Scan for the cell matching the given text and deliver its [X, Y] coordinate at center. 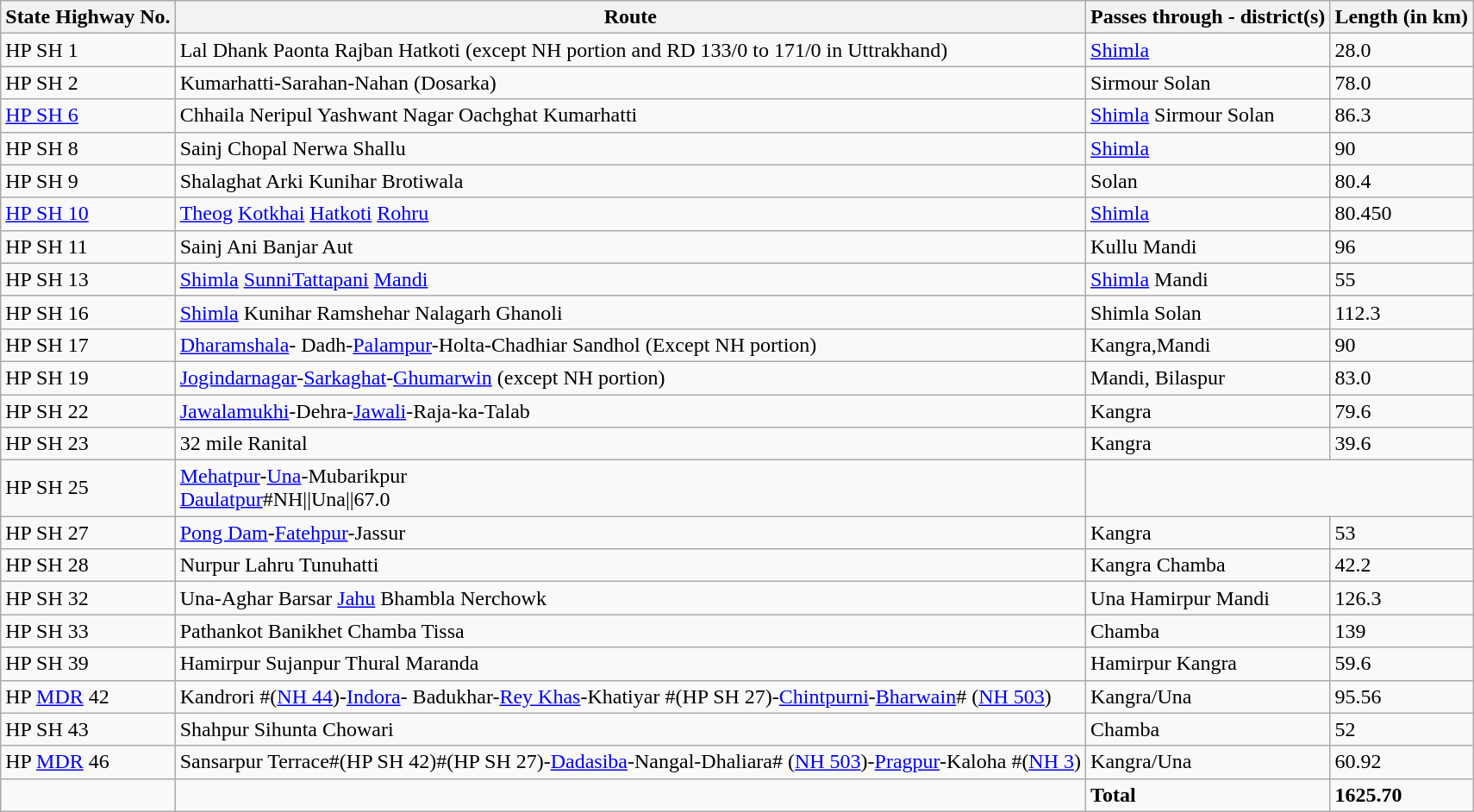
HP SH 9 [88, 181]
HP SH 32 [88, 598]
Sirmour Solan [1209, 83]
Hamirpur Sujanpur Thural Maranda [630, 664]
79.6 [1402, 411]
State Highway No. [88, 17]
95.56 [1402, 696]
HP SH 11 [88, 247]
Pong Dam-Fatehpur-Jassur [630, 533]
Una-Aghar Barsar Jahu Bhambla Nerchowk [630, 598]
Theog Kotkhai Hatkoti Rohru [630, 214]
Chhaila Neripul Yashwant Nagar Oachghat Kumarhatti [630, 116]
Route [630, 17]
52 [1402, 729]
HP SH 22 [88, 411]
Shimla Solan [1209, 312]
HP SH 8 [88, 148]
HP SH 1 [88, 50]
139 [1402, 631]
39.6 [1402, 444]
Kullu Mandi [1209, 247]
Dharamshala- Dadh-Palampur-Holta-Chadhiar Sandhol (Except NH portion) [630, 345]
Total [1209, 795]
Shimla Sirmour Solan [1209, 116]
HP SH 28 [88, 565]
Kandrori #(NH 44)-Indora- Badukhar-Rey Khas-Khatiyar #(HP SH 27)-Chintpurni-Bharwain# (NH 503) [630, 696]
Una Hamirpur Mandi [1209, 598]
Passes through - district(s) [1209, 17]
32 mile Ranital [630, 444]
Lal Dhank Paonta Rajban Hatkoti (except NH portion and RD 133/0 to 171/0 in Uttrakhand) [630, 50]
96 [1402, 247]
HP SH 39 [88, 664]
Sainj Chopal Nerwa Shallu [630, 148]
HP SH 10 [88, 214]
HP SH 13 [88, 279]
Shimla Mandi [1209, 279]
HP SH 17 [88, 345]
HP SH 2 [88, 83]
Shimla SunniTattapani Mandi [630, 279]
HP SH 33 [88, 631]
Pathankot Banikhet Chamba Tissa [630, 631]
Length (in km) [1402, 17]
HP MDR 46 [88, 762]
59.6 [1402, 664]
1625.70 [1402, 795]
78.0 [1402, 83]
HP SH 25 [88, 488]
Shahpur Sihunta Chowari [630, 729]
42.2 [1402, 565]
Jogindarnagar-Sarkaghat-Ghumarwin (except NH portion) [630, 378]
HP MDR 42 [88, 696]
Kumarhatti-Sarahan-Nahan (Dosarka) [630, 83]
80.450 [1402, 214]
HP SH 6 [88, 116]
HP SH 19 [88, 378]
83.0 [1402, 378]
53 [1402, 533]
60.92 [1402, 762]
Kangra,Mandi [1209, 345]
Hamirpur Kangra [1209, 664]
Solan [1209, 181]
Shalaghat Arki Kunihar Brotiwala [630, 181]
Nurpur Lahru Tunuhatti [630, 565]
Kangra Chamba [1209, 565]
HP SH 27 [88, 533]
112.3 [1402, 312]
28.0 [1402, 50]
Mehatpur-Una-MubarikpurDaulatpur#NH||Una||67.0 [630, 488]
HP SH 23 [88, 444]
55 [1402, 279]
Mandi, Bilaspur [1209, 378]
HP SH 43 [88, 729]
Jawalamukhi-Dehra-Jawali-Raja-ka-Talab [630, 411]
86.3 [1402, 116]
Sansarpur Terrace#(HP SH 42)#(HP SH 27)-Dadasiba-Nangal-Dhaliara# (NH 503)-Pragpur-Kaloha #(NH 3) [630, 762]
Sainj Ani Banjar Aut [630, 247]
Shimla Kunihar Ramshehar Nalagarh Ghanoli [630, 312]
HP SH 16 [88, 312]
126.3 [1402, 598]
80.4 [1402, 181]
